Return the [x, y] coordinate for the center point of the cell that contains the specified text.  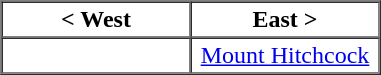
< West [96, 20]
Mount Hitchcock [284, 56]
East > [284, 20]
